Find where the given text appears and provide that cell's center as [x, y] coordinate. 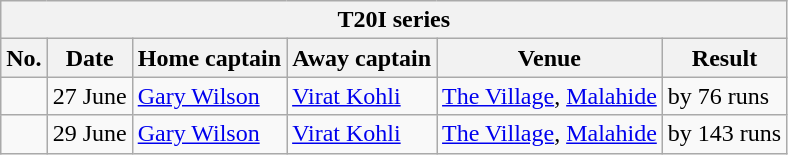
T20I series [394, 20]
Date [90, 58]
by 143 runs [724, 134]
Home captain [209, 58]
Venue [550, 58]
by 76 runs [724, 96]
27 June [90, 96]
29 June [90, 134]
No. [24, 58]
Result [724, 58]
Away captain [362, 58]
